From the cell containing the given text, extract its center point as [X, Y] coordinate. 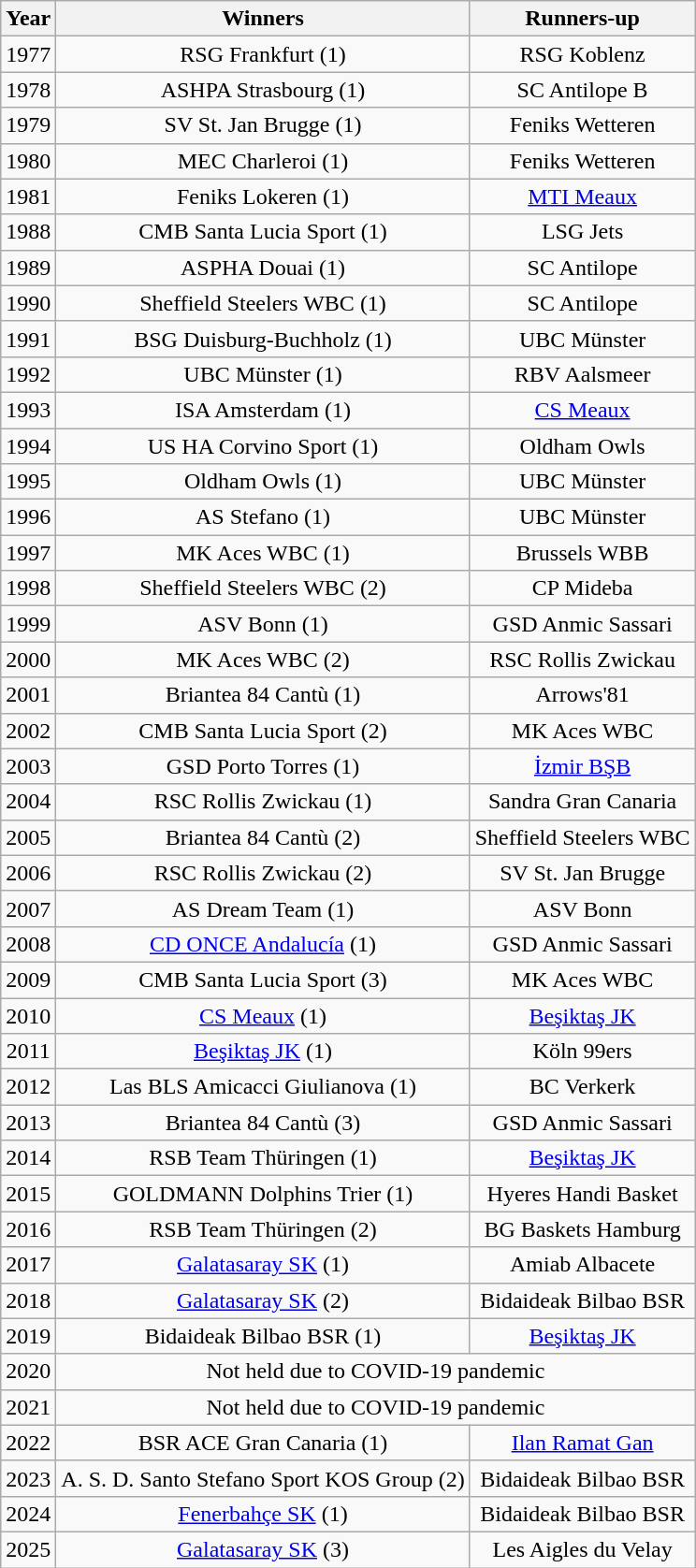
1995 [28, 482]
1996 [28, 517]
2014 [28, 1158]
GOLDMANN Dolphins Trier (1) [263, 1194]
Sheffield Steelers WBC [582, 837]
1997 [28, 553]
2008 [28, 944]
2000 [28, 660]
1980 [28, 161]
1993 [28, 410]
RSC Rollis Zwickau (1) [263, 802]
RSC Rollis Zwickau (2) [263, 873]
1998 [28, 588]
Briantea 84 Cantù (1) [263, 695]
ISA Amsterdam (1) [263, 410]
2013 [28, 1123]
2020 [28, 1372]
2006 [28, 873]
Arrows'81 [582, 695]
UBC Münster (1) [263, 374]
BSR ACE Gran Canaria (1) [263, 1443]
Bidaideak Bilbao BSR (1) [263, 1336]
ASV Bonn [582, 908]
2004 [28, 802]
1994 [28, 446]
ASHPA Strasbourg (1) [263, 90]
2018 [28, 1300]
Feniks Lokeren (1) [263, 196]
LSG Jets [582, 232]
Amiab Albacete [582, 1265]
2001 [28, 695]
Galatasaray SK (1) [263, 1265]
ASPHA Douai (1) [263, 268]
CP Mideba [582, 588]
AS Dream Team (1) [263, 908]
RSG Frankfurt (1) [263, 54]
Brussels WBB [582, 553]
Las BLS Amicacci Giulianova (1) [263, 1087]
RSB Team Thüringen (2) [263, 1229]
1992 [28, 374]
Year [28, 19]
GSD Porto Torres (1) [263, 766]
RSB Team Thüringen (1) [263, 1158]
Beşiktaş JK (1) [263, 1052]
Sheffield Steelers WBC (1) [263, 303]
CS Meaux (1) [263, 1015]
RSC Rollis Zwickau [582, 660]
RSG Koblenz [582, 54]
Hyeres Handi Basket [582, 1194]
2016 [28, 1229]
2011 [28, 1052]
Galatasaray SK (3) [263, 1549]
A. S. D. Santo Stefano Sport KOS Group (2) [263, 1478]
Runners-up [582, 19]
Ilan Ramat Gan [582, 1443]
Fenerbahçe SK (1) [263, 1514]
1989 [28, 268]
2007 [28, 908]
Sandra Gran Canaria [582, 802]
İzmir BŞB [582, 766]
2022 [28, 1443]
Oldham Owls [582, 446]
1978 [28, 90]
MEC Charleroi (1) [263, 161]
1981 [28, 196]
1999 [28, 624]
RBV Aalsmeer [582, 374]
2025 [28, 1549]
2019 [28, 1336]
Köln 99ers [582, 1052]
2017 [28, 1265]
2009 [28, 980]
2021 [28, 1407]
1988 [28, 232]
BSG Duisburg-Buchholz (1) [263, 339]
SC Antilope B [582, 90]
2023 [28, 1478]
1979 [28, 125]
Briantea 84 Cantù (2) [263, 837]
Winners [263, 19]
CMB Santa Lucia Sport (1) [263, 232]
2002 [28, 731]
2005 [28, 837]
SV St. Jan Brugge [582, 873]
AS Stefano (1) [263, 517]
Galatasaray SK (2) [263, 1300]
1991 [28, 339]
Sheffield Steelers WBC (2) [263, 588]
CMB Santa Lucia Sport (3) [263, 980]
2015 [28, 1194]
CD ONCE Andalucía (1) [263, 944]
MK Aces WBC (2) [263, 660]
BC Verkerk [582, 1087]
CS Meaux [582, 410]
Oldham Owls (1) [263, 482]
2012 [28, 1087]
2024 [28, 1514]
MK Aces WBC (1) [263, 553]
1977 [28, 54]
BG Baskets Hamburg [582, 1229]
CMB Santa Lucia Sport (2) [263, 731]
1990 [28, 303]
ASV Bonn (1) [263, 624]
Les Aigles du Velay [582, 1549]
2003 [28, 766]
Briantea 84 Cantù (3) [263, 1123]
2010 [28, 1015]
US HA Corvino Sport (1) [263, 446]
SV St. Jan Brugge (1) [263, 125]
MTI Meaux [582, 196]
